Determine the (X, Y) coordinate at the center of the cell enclosing the given text.  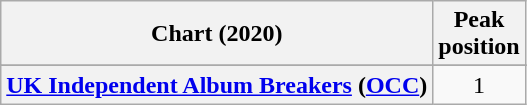
Peakposition (479, 34)
1 (479, 85)
UK Independent Album Breakers (OCC) (217, 85)
Chart (2020) (217, 34)
